Scan for the cell matching the given text and deliver its [x, y] coordinate at center. 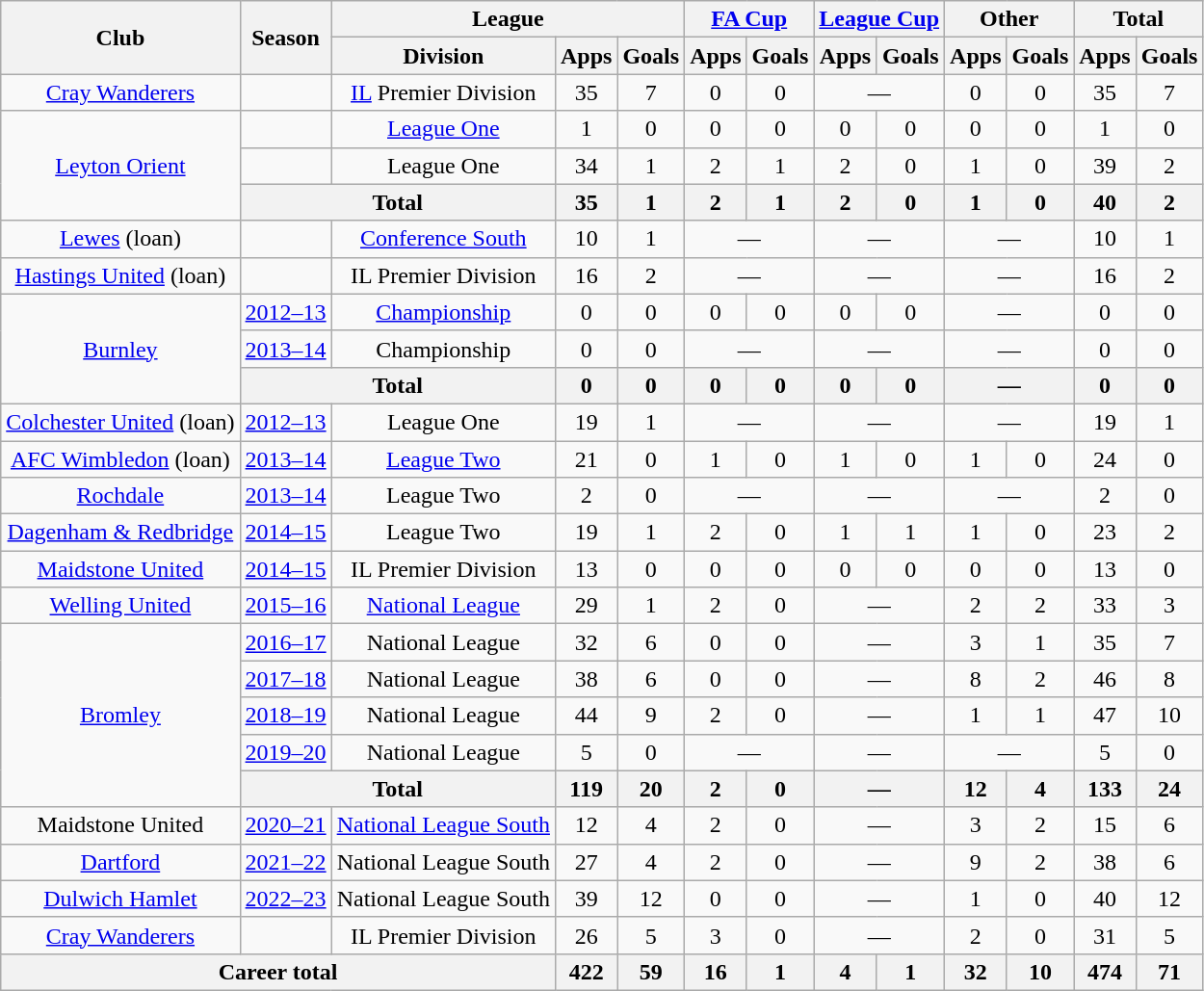
59 [651, 972]
21 [586, 459]
Conference South [443, 239]
Dagenham & Redbridge [120, 533]
2019–20 [285, 752]
15 [1105, 825]
2017–18 [285, 679]
Career total [278, 972]
2022–23 [285, 899]
2015–16 [285, 606]
League Cup [879, 19]
34 [586, 166]
Season [285, 38]
23 [1105, 533]
44 [586, 716]
33 [1105, 606]
2016–17 [285, 642]
Colchester United (loan) [120, 422]
Bromley [120, 716]
Other [1009, 19]
47 [1105, 716]
27 [586, 862]
2018–19 [285, 716]
Division [443, 56]
FA Cup [749, 19]
119 [586, 789]
Club [120, 38]
Rochdale [120, 496]
Dulwich Hamlet [120, 899]
46 [1105, 679]
Welling United [120, 606]
Hastings United (loan) [120, 275]
Leyton Orient [120, 166]
Lewes (loan) [120, 239]
474 [1105, 972]
133 [1105, 789]
26 [586, 935]
71 [1169, 972]
2020–21 [285, 825]
422 [586, 972]
29 [586, 606]
League [509, 19]
Burnley [120, 349]
20 [651, 789]
Dartford [120, 862]
AFC Wimbledon (loan) [120, 459]
2021–22 [285, 862]
31 [1105, 935]
